Return [X, Y] of the center of cell containing provided text 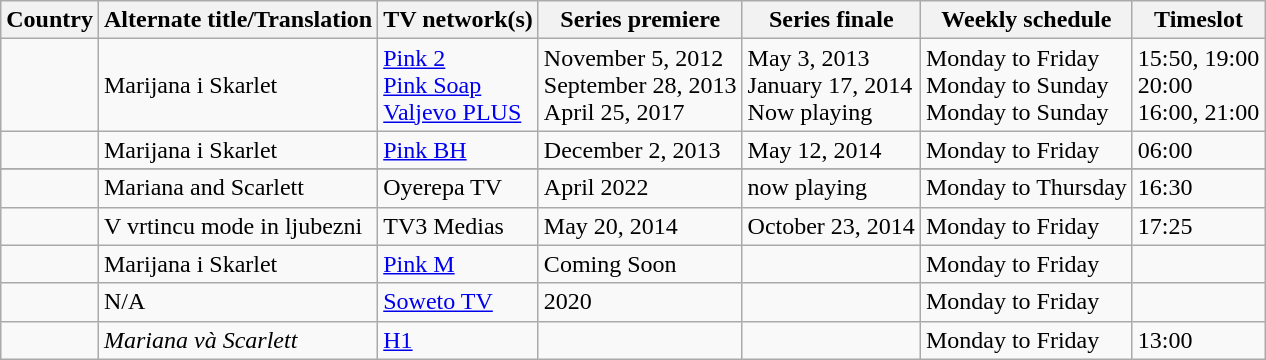
TV3 Medias [458, 226]
Mariana and Scarlett [238, 188]
now playing [831, 188]
Monday to Thursday [1026, 188]
15:50, 19:00 20:00 16:00, 21:00 [1198, 85]
Country [50, 20]
N/A [238, 302]
2020 [640, 302]
October 23, 2014 [831, 226]
Series premiere [640, 20]
Timeslot [1198, 20]
November 5, 2012 September 28, 2013 April 25, 2017 [640, 85]
17:25 [1198, 226]
Pink M [458, 264]
16:30 [1198, 188]
May 3, 2013 January 17, 2014 Now playing [831, 85]
Mariana và Scarlett [238, 340]
06:00 [1198, 150]
H1 [458, 340]
May 12, 2014 [831, 150]
April 2022 [640, 188]
Weekly schedule [1026, 20]
V vrtincu mode in ljubezni [238, 226]
Alternate title/Translation [238, 20]
13:00 [1198, 340]
Coming Soon [640, 264]
Series finale [831, 20]
Oyerepa TV [458, 188]
May 20, 2014 [640, 226]
Pink BH [458, 150]
TV network(s) [458, 20]
Pink 2 Pink Soap Valjevo PLUS [458, 85]
December 2, 2013 [640, 150]
Soweto TV [458, 302]
Monday to Friday Monday to Sunday Monday to Sunday [1026, 85]
